Provide the (X, Y) coordinate of the cell's center where the given text is located.  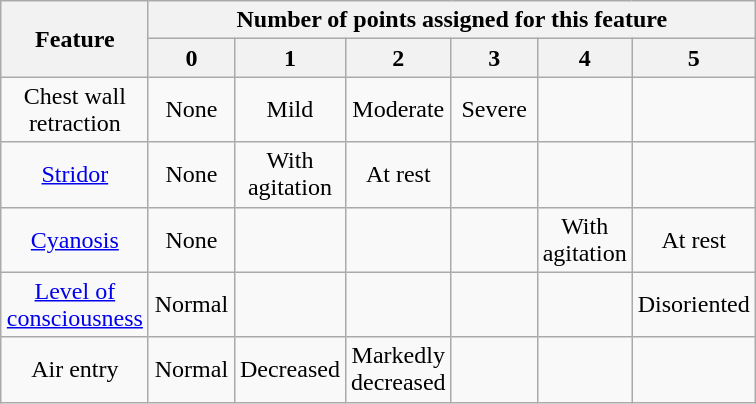
Level ofconsciousness (74, 304)
Severe (494, 110)
Markedly decreased (398, 370)
Disoriented (694, 304)
Moderate (398, 110)
Cyanosis (74, 240)
Chest wall retraction (74, 110)
2 (398, 58)
Mild (290, 110)
5 (694, 58)
Air entry (74, 370)
3 (494, 58)
Stridor (74, 174)
Feature (74, 39)
4 (584, 58)
1 (290, 58)
0 (191, 58)
Number of points assigned for this feature (452, 20)
Decreased (290, 370)
